Return [X, Y] of the center of cell containing provided text 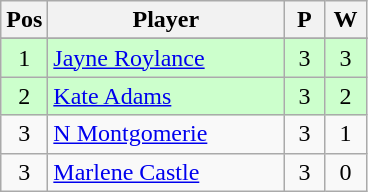
0 [346, 172]
N Montgomerie [166, 134]
Jayne Roylance [166, 58]
Marlene Castle [166, 172]
P [304, 20]
W [346, 20]
Player [166, 20]
Pos [24, 20]
Kate Adams [166, 96]
